Output the [X, Y] coordinate of the center of the cell containing the given text.  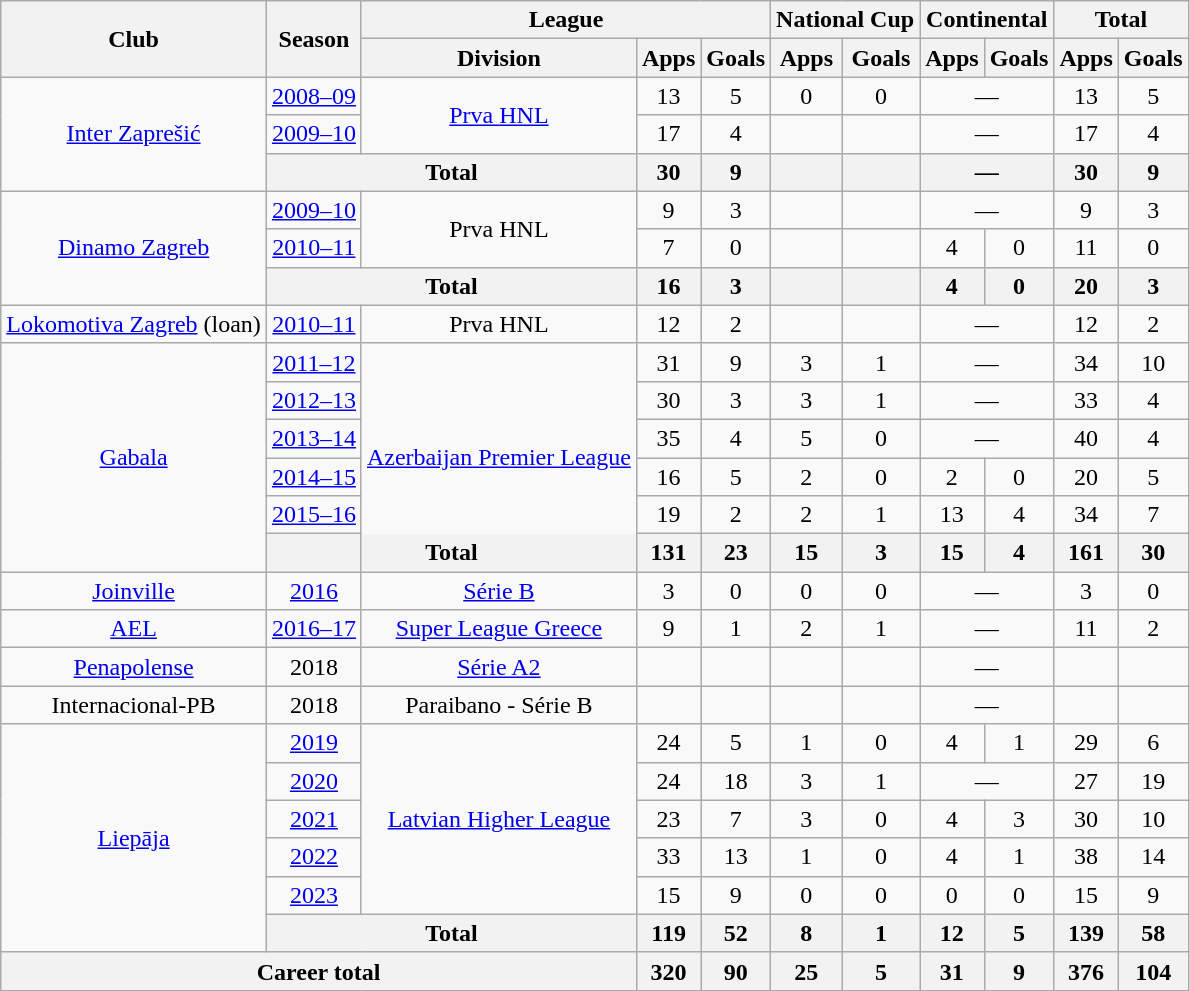
6 [1153, 743]
35 [668, 438]
Inter Zaprešić [134, 134]
2020 [314, 781]
National Cup [846, 20]
League [566, 20]
8 [807, 933]
2019 [314, 743]
Liepāja [134, 838]
27 [1086, 781]
Joinville [134, 591]
2011–12 [314, 362]
Super League Greece [498, 629]
90 [736, 971]
38 [1086, 857]
139 [1086, 933]
52 [736, 933]
2014–15 [314, 477]
Série B [498, 591]
2022 [314, 857]
Season [314, 39]
Internacional-PB [134, 705]
2012–13 [314, 400]
14 [1153, 857]
2008–09 [314, 96]
Continental [987, 20]
2021 [314, 819]
40 [1086, 438]
25 [807, 971]
18 [736, 781]
Club [134, 39]
Gabala [134, 457]
Lokomotiva Zagreb (loan) [134, 324]
320 [668, 971]
Paraibano - Série B [498, 705]
131 [668, 553]
29 [1086, 743]
2013–14 [314, 438]
376 [1086, 971]
Division [498, 58]
AEL [134, 629]
Série A2 [498, 667]
2016–17 [314, 629]
Career total [319, 971]
2023 [314, 895]
58 [1153, 933]
119 [668, 933]
2015–16 [314, 515]
104 [1153, 971]
Dinamo Zagreb [134, 248]
2016 [314, 591]
Azerbaijan Premier League [498, 457]
161 [1086, 553]
Latvian Higher League [498, 819]
Penapolense [134, 667]
